Return (x, y) of the center of cell containing provided text 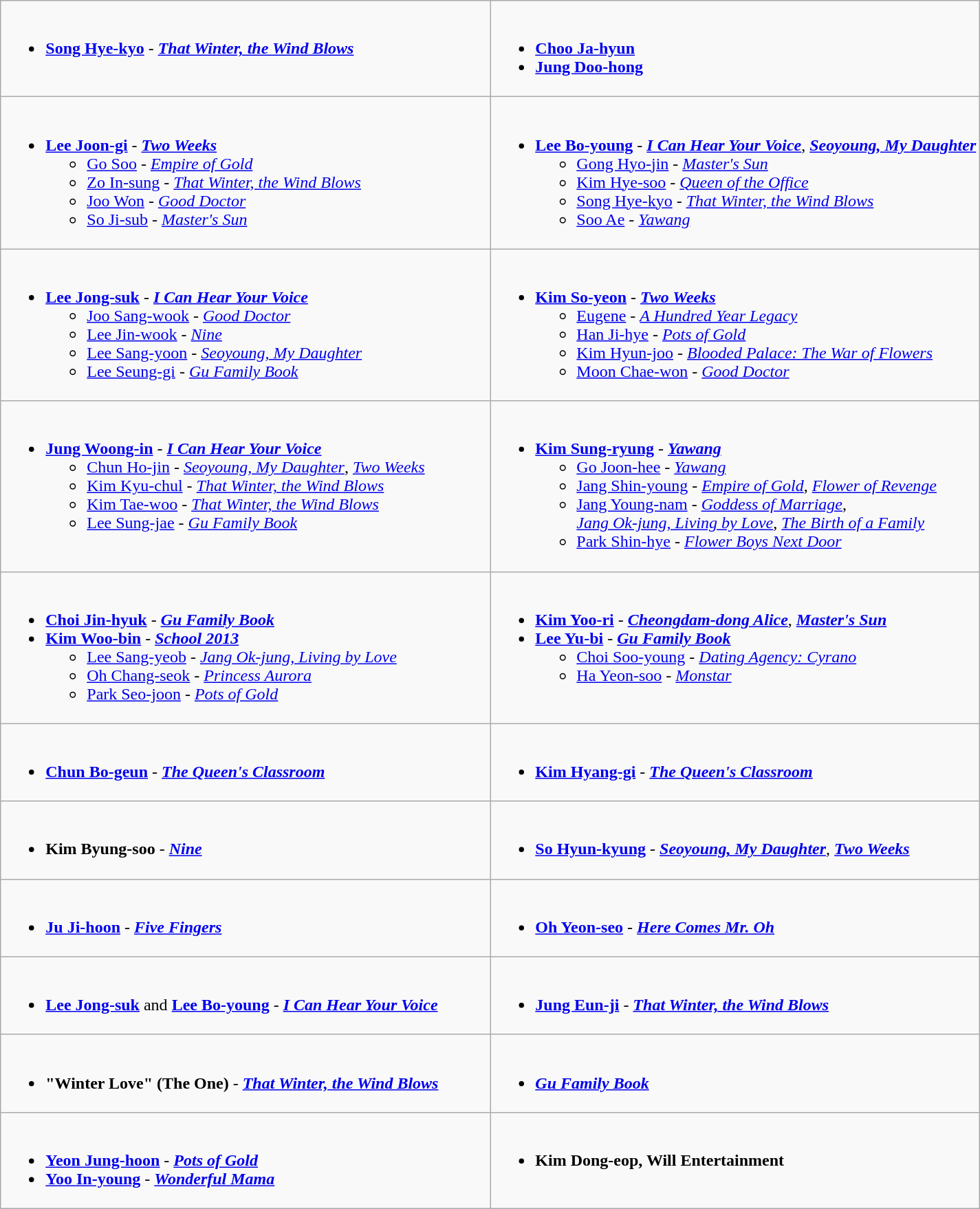
Gu Family Book (735, 1073)
Kim Hyang-gi - The Queen's Classroom (735, 762)
Ju Ji-hoon - Five Fingers (246, 917)
Kim Yoo-ri - Cheongdam-dong Alice, Master's Sun Lee Yu-bi - Gu Family Book Choi Soo-young - Dating Agency: CyranoHa Yeon-soo - Monstar (735, 648)
Lee Jong-suk - I Can Hear Your Voice Joo Sang-wook - Good DoctorLee Jin-wook - NineLee Sang-yoon - Seoyoung, My DaughterLee Seung-gi - Gu Family Book (246, 325)
Yeon Jung-hoon - Pots of Gold Yoo In-young - Wonderful Mama (246, 1160)
Chun Bo-geun - The Queen's Classroom (246, 762)
Kim Byung-soo - Nine (246, 840)
Jung Eun-ji - That Winter, the Wind Blows (735, 996)
Oh Yeon-seo - Here Comes Mr. Oh (735, 917)
Kim Dong-eop, Will Entertainment (735, 1160)
Lee Jong-suk and Lee Bo-young - I Can Hear Your Voice (246, 996)
Lee Joon-gi - Two Weeks Go Soo - Empire of GoldZo In-sung - That Winter, the Wind BlowsJoo Won - Good DoctorSo Ji-sub - Master's Sun (246, 173)
Choo Ja-hyun Jung Doo-hong (735, 49)
"Winter Love" (The One) - That Winter, the Wind Blows (246, 1073)
Song Hye-kyo - That Winter, the Wind Blows (246, 49)
So Hyun-kyung - Seoyoung, My Daughter, Two Weeks (735, 840)
